Detect which cell encompasses the target text, then output its (X, Y) center coordinate. 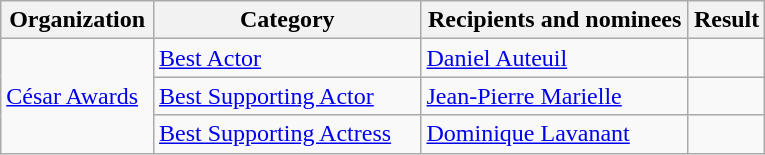
Recipients and nominees (554, 20)
Daniel Auteuil (554, 58)
Category (288, 20)
Best Supporting Actor (288, 96)
Result (726, 20)
Dominique Lavanant (554, 134)
Best Actor (288, 58)
Organization (78, 20)
César Awards (78, 96)
Jean-Pierre Marielle (554, 96)
Best Supporting Actress (288, 134)
